Detect which cell encompasses the target text, then output its [x, y] center coordinate. 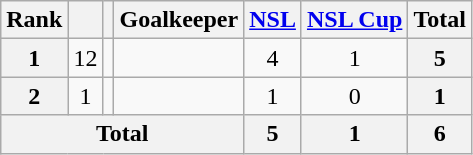
6 [440, 134]
Goalkeeper [179, 20]
NSL [273, 20]
NSL Cup [354, 20]
2 [34, 96]
Rank [34, 20]
12 [86, 58]
4 [273, 58]
0 [354, 96]
